Extract the [x, y] coordinate from the center of the cell holding the provided text.  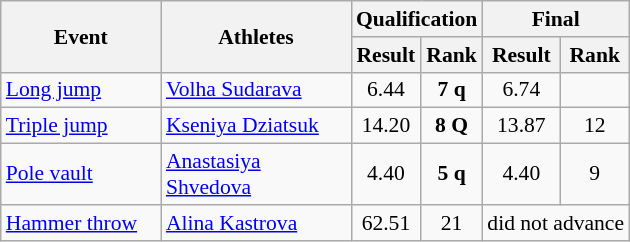
Alina Kastrova [256, 223]
Event [81, 36]
5 q [452, 174]
6.74 [521, 90]
13.87 [521, 126]
did not advance [556, 223]
Hammer throw [81, 223]
Qualification [416, 19]
Long jump [81, 90]
Athletes [256, 36]
21 [452, 223]
62.51 [386, 223]
Pole vault [81, 174]
9 [594, 174]
Anastasiya Shvedova [256, 174]
12 [594, 126]
Triple jump [81, 126]
Volha Sudarava [256, 90]
6.44 [386, 90]
Kseniya Dziatsuk [256, 126]
8 Q [452, 126]
7 q [452, 90]
Final [556, 19]
14.20 [386, 126]
